For the text-containing cell, return its midpoint in [X, Y] coordinate format. 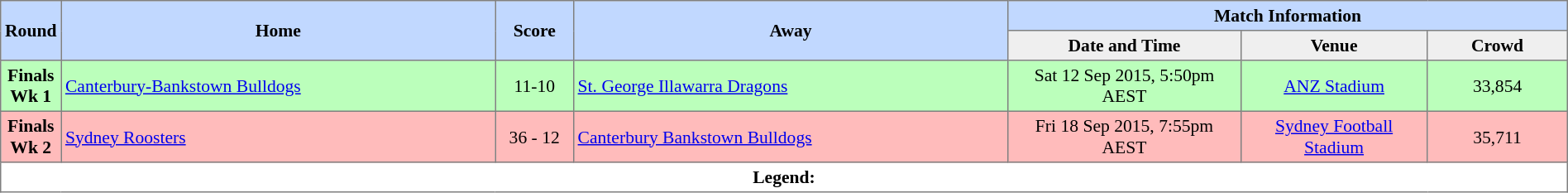
Score [534, 31]
ANZ Stadium [1334, 86]
Finals Wk 1 [31, 86]
Date and Time [1125, 46]
Finals Wk 2 [31, 137]
Round [31, 31]
35,711 [1497, 137]
Canterbury Bankstown Bulldogs [791, 137]
Home [278, 31]
Venue [1334, 46]
Sydney Roosters [278, 137]
Canterbury-Bankstown Bulldogs [278, 86]
Away [791, 31]
Sydney Football Stadium [1334, 137]
Sat 12 Sep 2015, 5:50pm AEST [1125, 86]
Legend: [784, 177]
Fri 18 Sep 2015, 7:55pm AEST [1125, 137]
36 - 12 [534, 137]
Match Information [1288, 16]
St. George Illawarra Dragons [791, 86]
Crowd [1497, 46]
33,854 [1497, 86]
11-10 [534, 86]
